Extract the [X, Y] coordinate from the center of the cell holding the provided text.  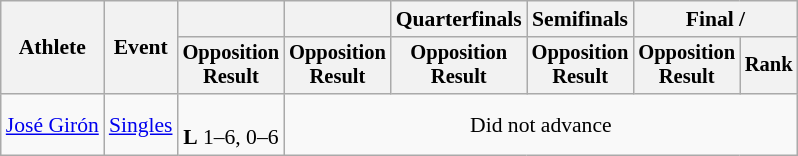
L 1–6, 0–6 [232, 124]
Final / [715, 19]
Did not advance [540, 124]
Rank [769, 66]
Semifinals [580, 19]
Athlete [52, 48]
Singles [141, 124]
José Girón [52, 124]
Event [141, 48]
Quarterfinals [459, 19]
